Identify which cell holds the provided text, then report its (X, Y) central coordinate. 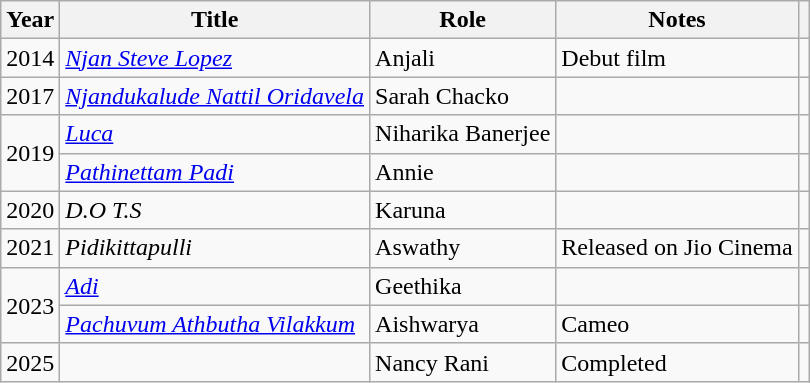
Annie (463, 172)
Released on Jio Cinema (677, 248)
Pidikittapulli (215, 248)
Pathinettam Padi (215, 172)
2025 (30, 362)
Notes (677, 20)
Geethika (463, 286)
Njan Steve Lopez (215, 58)
Pachuvum Athbutha Vilakkum (215, 324)
Niharika Banerjee (463, 134)
2017 (30, 96)
Luca (215, 134)
Aswathy (463, 248)
Karuna (463, 210)
Sarah Chacko (463, 96)
Nancy Rani (463, 362)
Adi (215, 286)
D.O T.S (215, 210)
Year (30, 20)
Completed (677, 362)
Aishwarya (463, 324)
2020 (30, 210)
Role (463, 20)
Debut film (677, 58)
Njandukalude Nattil Oridavela (215, 96)
2023 (30, 305)
2014 (30, 58)
2019 (30, 153)
2021 (30, 248)
Anjali (463, 58)
Cameo (677, 324)
Title (215, 20)
